Pinpoint the cell where the given text exists, returning its (x, y) midpoint coordinate. 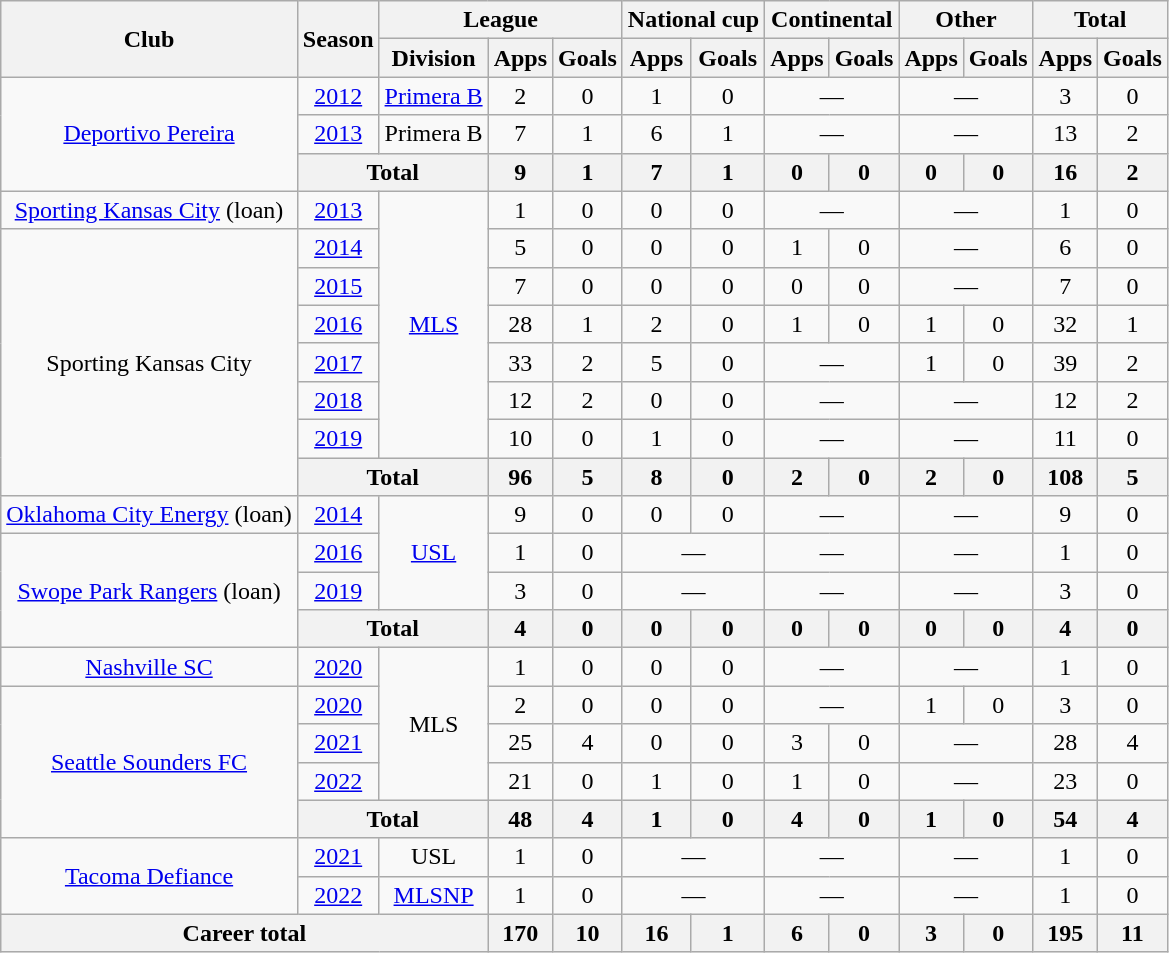
23 (1065, 781)
Seattle Sounders FC (150, 762)
MLSNP (434, 895)
Sporting Kansas City (loan) (150, 210)
96 (520, 477)
Other (966, 20)
108 (1065, 477)
Continental (832, 20)
2017 (338, 362)
21 (520, 781)
13 (1065, 134)
Club (150, 39)
2018 (338, 400)
48 (520, 819)
Tacoma Defiance (150, 876)
39 (1065, 362)
2012 (338, 96)
8 (656, 477)
Nashville SC (150, 667)
Oklahoma City Energy (loan) (150, 515)
Division (434, 58)
54 (1065, 819)
League (500, 20)
National cup (693, 20)
25 (520, 743)
Career total (244, 933)
2015 (338, 286)
32 (1065, 324)
Swope Park Rangers (loan) (150, 591)
33 (520, 362)
170 (520, 933)
Deportivo Pereira (150, 134)
Sporting Kansas City (150, 362)
195 (1065, 933)
Season (338, 39)
